Extract the (x, y) coordinate from the center of the cell holding the provided text.  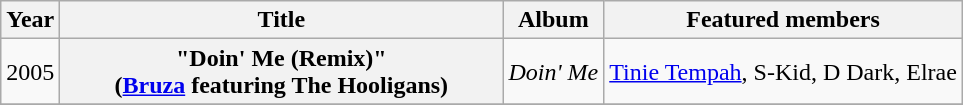
Featured members (784, 20)
Album (554, 20)
"Doin' Me (Remix)"(Bruza featuring The Hooligans) (282, 72)
Year (30, 20)
2005 (30, 72)
Doin' Me (554, 72)
Title (282, 20)
Tinie Tempah, S-Kid, D Dark, Elrae (784, 72)
